Determine the (x, y) coordinate at the center of the cell enclosing the given text.  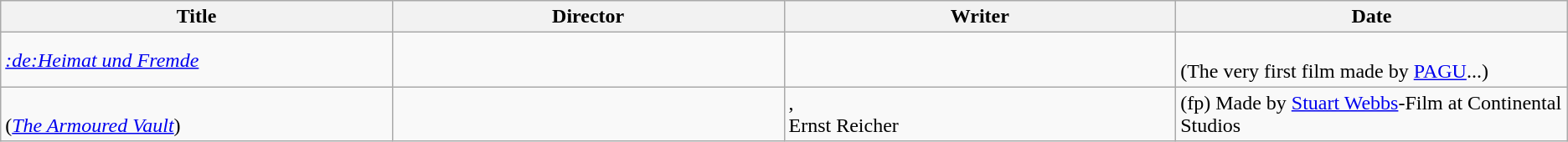
(The Armoured Vault) (197, 114)
(The very first film made by PAGU...) (1372, 60)
Director (588, 17)
,Ernst Reicher (980, 114)
Writer (980, 17)
Title (197, 17)
:de:Heimat und Fremde (197, 60)
Date (1372, 17)
(fp) Made by Stuart Webbs-Film at Continental Studios (1372, 114)
